Determine the [x, y] coordinate at the center of the cell enclosing the given text.  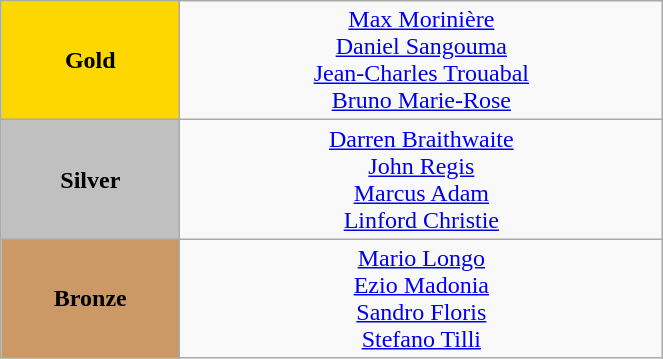
Mario LongoEzio MadoniaSandro FlorisStefano Tilli [422, 298]
Bronze [90, 298]
Gold [90, 60]
Max MorinièreDaniel SangoumaJean-Charles TrouabalBruno Marie-Rose [422, 60]
Darren BraithwaiteJohn RegisMarcus AdamLinford Christie [422, 180]
Silver [90, 180]
